Search for the cell housing the specified text and yield its (x, y) center coordinate. 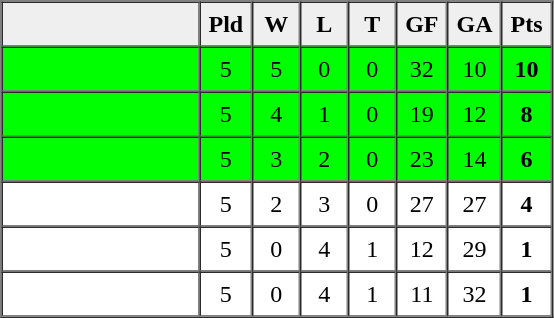
8 (527, 114)
L (324, 24)
T (372, 24)
Pts (527, 24)
29 (475, 248)
19 (422, 114)
14 (475, 158)
11 (422, 294)
23 (422, 158)
6 (527, 158)
W (276, 24)
GF (422, 24)
GA (475, 24)
Pld (226, 24)
